Locate the cell with the specified text and output its [x, y] center coordinate. 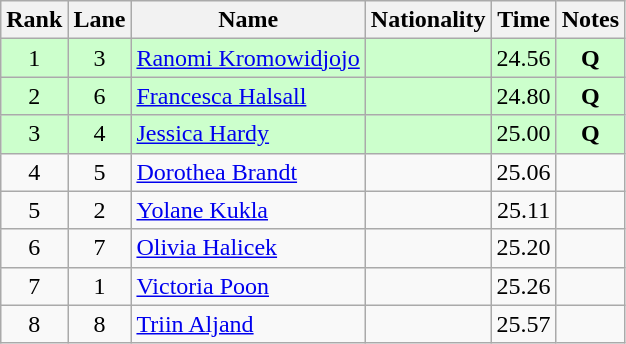
25.20 [524, 248]
Time [524, 20]
Olivia Halicek [248, 248]
Jessica Hardy [248, 134]
24.56 [524, 58]
Francesca Halsall [248, 96]
Dorothea Brandt [248, 172]
Name [248, 20]
Yolane Kukla [248, 210]
Ranomi Kromowidjojo [248, 58]
Nationality [428, 20]
25.57 [524, 324]
Rank [34, 20]
25.06 [524, 172]
25.26 [524, 286]
Triin Aljand [248, 324]
Victoria Poon [248, 286]
25.11 [524, 210]
24.80 [524, 96]
Notes [590, 20]
25.00 [524, 134]
Lane [100, 20]
